Output the [X, Y] coordinate of the center of the cell containing the given text.  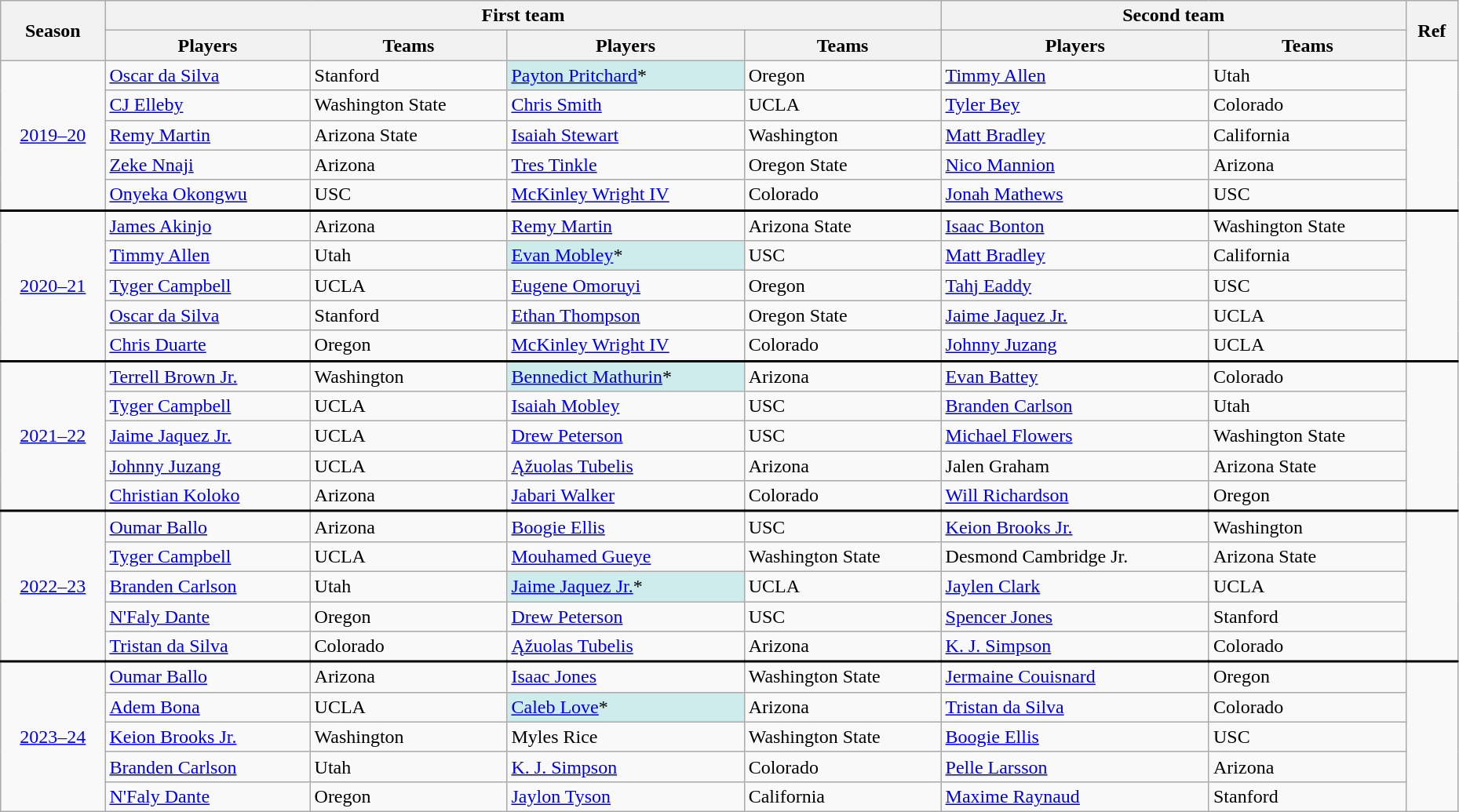
Zeke Nnaji [207, 165]
Season [53, 31]
Spencer Jones [1075, 616]
Adem Bona [207, 707]
Chris Smith [626, 105]
Jermaine Couisnard [1075, 676]
Tahj Eaddy [1075, 286]
Will Richardson [1075, 496]
CJ Elleby [207, 105]
James Akinjo [207, 226]
2020–21 [53, 286]
Jalen Graham [1075, 466]
Michael Flowers [1075, 436]
Tres Tinkle [626, 165]
Mouhamed Gueye [626, 556]
Eugene Omoruyi [626, 286]
Maxime Raynaud [1075, 796]
Payton Pritchard* [626, 75]
Bennedict Mathurin* [626, 377]
Chris Duarte [207, 345]
Ref [1432, 31]
Second team [1173, 16]
Pelle Larsson [1075, 766]
Evan Mobley* [626, 256]
2023–24 [53, 736]
Desmond Cambridge Jr. [1075, 556]
Terrell Brown Jr. [207, 377]
Isaac Bonton [1075, 226]
Isaac Jones [626, 676]
Myles Rice [626, 737]
Christian Koloko [207, 496]
Nico Mannion [1075, 165]
2021–22 [53, 436]
First team [523, 16]
Jabari Walker [626, 496]
Jaylon Tyson [626, 796]
2022–23 [53, 587]
Jaylen Clark [1075, 586]
Jonah Mathews [1075, 195]
Tyler Bey [1075, 105]
Jaime Jaquez Jr.* [626, 586]
Ethan Thompson [626, 315]
Isaiah Stewart [626, 135]
Caleb Love* [626, 707]
Onyeka Okongwu [207, 195]
Isaiah Mobley [626, 406]
Evan Battey [1075, 377]
2019–20 [53, 135]
